Pinpoint the cell where the given text exists, returning its [X, Y] midpoint coordinate. 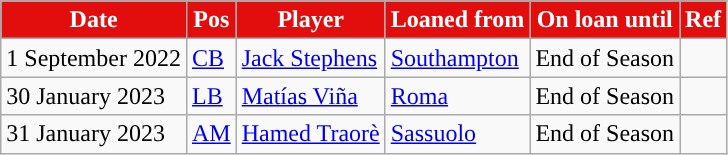
LB [211, 96]
Southampton [458, 58]
1 September 2022 [94, 58]
CB [211, 58]
Hamed Traorè [310, 134]
Date [94, 20]
Player [310, 20]
31 January 2023 [94, 134]
Matías Viña [310, 96]
Loaned from [458, 20]
Ref [704, 20]
30 January 2023 [94, 96]
Sassuolo [458, 134]
Jack Stephens [310, 58]
AM [211, 134]
Pos [211, 20]
Roma [458, 96]
On loan until [605, 20]
